Output the (x, y) coordinate of the center of the cell containing the given text.  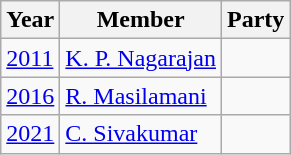
C. Sivakumar (141, 134)
2021 (30, 134)
2016 (30, 96)
Member (141, 20)
Party (256, 20)
K. P. Nagarajan (141, 58)
Year (30, 20)
2011 (30, 58)
R. Masilamani (141, 96)
